Detect which cell encompasses the target text, then output its (x, y) center coordinate. 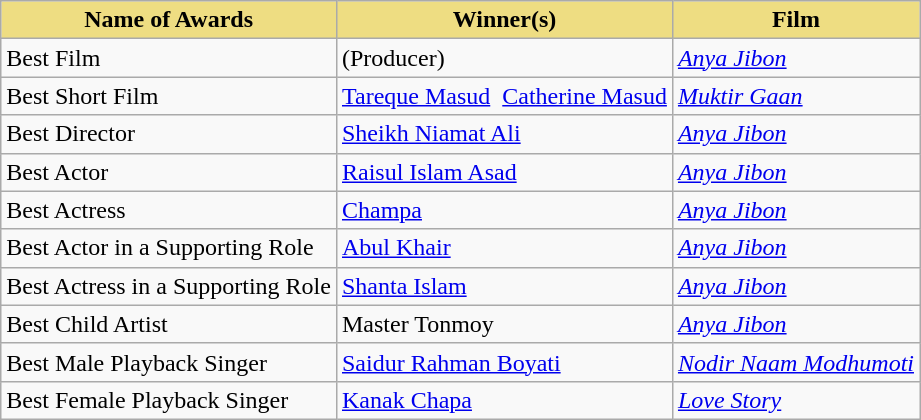
Best Actor in a Supporting Role (169, 248)
Love Story (796, 400)
Tareque Masud ‍ Catherine Masud (504, 96)
Champa (504, 210)
Best Male Playback Singer (169, 362)
Best Director (169, 134)
Best Actor (169, 172)
Raisul Islam Asad (504, 172)
Best Actress in a Supporting Role (169, 286)
Best Female Playback Singer (169, 400)
Best Child Artist (169, 324)
Muktir Gaan (796, 96)
Sheikh Niamat Ali (504, 134)
Film (796, 20)
Saidur Rahman Boyati (504, 362)
Master Tonmoy (504, 324)
Nodir Naam Modhumoti (796, 362)
Best Short Film (169, 96)
Abul Khair (504, 248)
Best Actress (169, 210)
(Producer) (504, 58)
Name of Awards (169, 20)
Kanak Chapa (504, 400)
Winner(s) (504, 20)
Best Film (169, 58)
Shanta Islam (504, 286)
